Detect which cell encompasses the target text, then output its (X, Y) center coordinate. 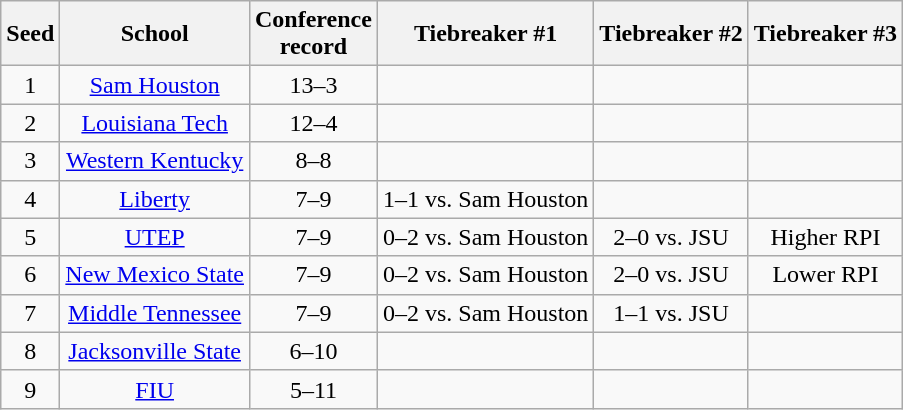
12–4 (313, 123)
Western Kentucky (155, 161)
Jacksonville State (155, 351)
1 (30, 85)
5–11 (313, 389)
9 (30, 389)
Tiebreaker #2 (671, 34)
1–1 vs. Sam Houston (485, 199)
6 (30, 275)
FIU (155, 389)
6–10 (313, 351)
1–1 vs. JSU (671, 313)
Liberty (155, 199)
New Mexico State (155, 275)
Conferencerecord (313, 34)
Tiebreaker #1 (485, 34)
5 (30, 237)
Louisiana Tech (155, 123)
School (155, 34)
Seed (30, 34)
3 (30, 161)
Middle Tennessee (155, 313)
Higher RPI (825, 237)
UTEP (155, 237)
Tiebreaker #3 (825, 34)
7 (30, 313)
2 (30, 123)
13–3 (313, 85)
4 (30, 199)
Lower RPI (825, 275)
Sam Houston (155, 85)
8–8 (313, 161)
8 (30, 351)
